Output the (x, y) coordinate of the center of the cell containing the given text.  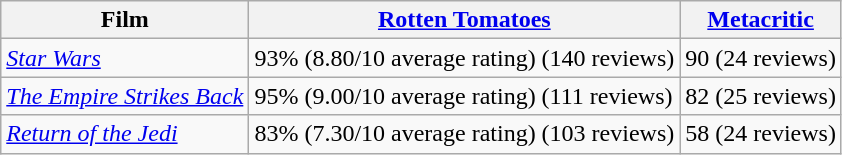
The Empire Strikes Back (125, 96)
90 (24 reviews) (761, 58)
Star Wars (125, 58)
83% (7.30/10 average rating) (103 reviews) (464, 134)
95% (9.00/10 average rating) (111 reviews) (464, 96)
58 (24 reviews) (761, 134)
Metacritic (761, 20)
82 (25 reviews) (761, 96)
Rotten Tomatoes (464, 20)
Return of the Jedi (125, 134)
93% (8.80/10 average rating) (140 reviews) (464, 58)
Film (125, 20)
